Detect which cell encompasses the target text, then output its [x, y] center coordinate. 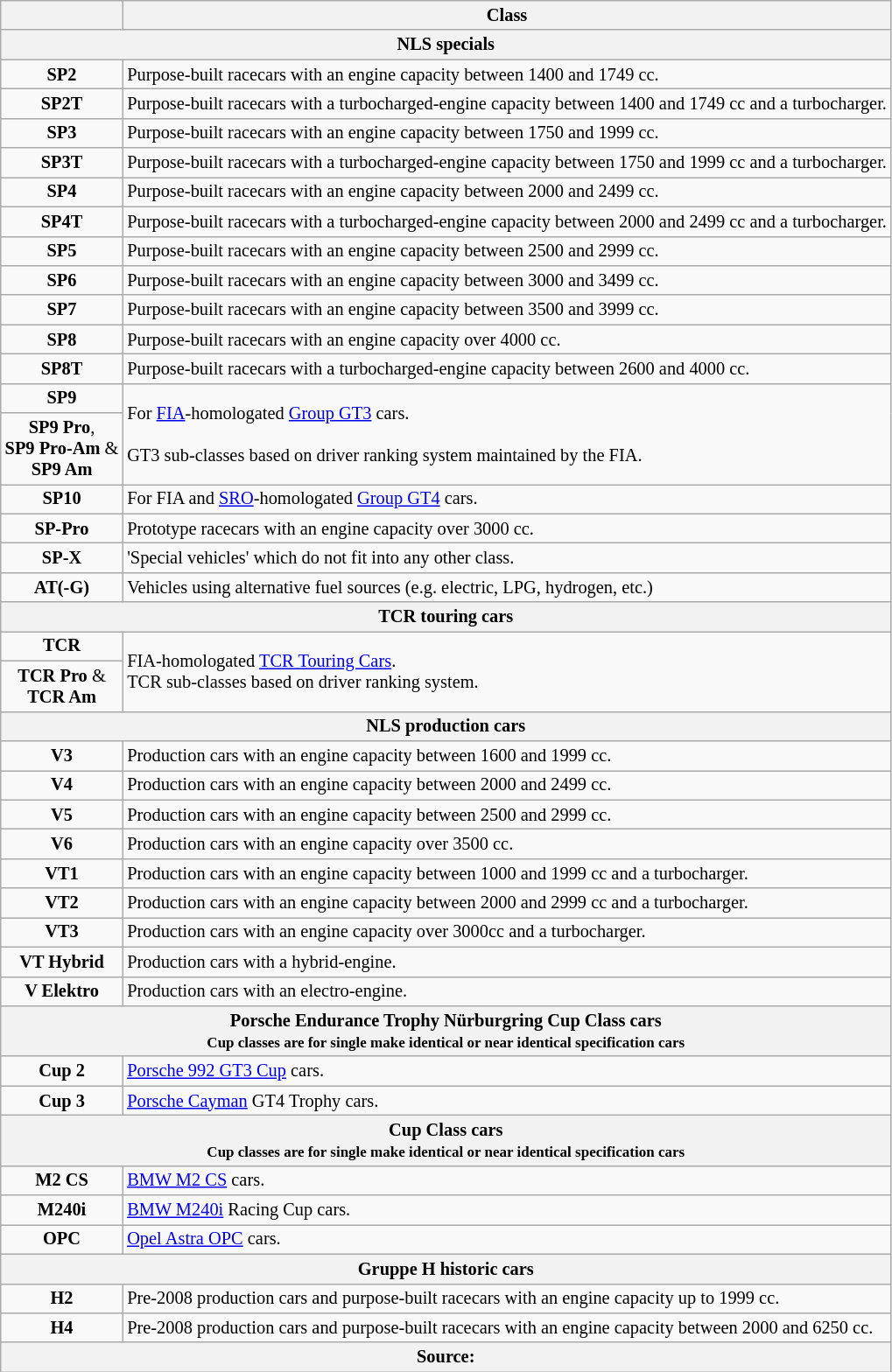
Production cars with an engine capacity over 3000cc and a turbocharger. [506, 932]
Production cars with an engine capacity over 3500 cc. [506, 843]
SP9 [62, 398]
Prototype racecars with an engine capacity over 3000 cc. [506, 528]
FIA-homologated TCR Touring Cars. TCR sub-classes based on driver ranking system. [506, 670]
Purpose-built racecars with a turbocharged-engine capacity between 1750 and 1999 cc and a turbocharger. [506, 163]
Vehicles using alternative fuel sources (e.g. electric, LPG, hydrogen, etc.) [506, 587]
Production cars with an engine capacity between 2000 and 2999 cc and a turbocharger. [506, 903]
V5 [62, 815]
SP10 [62, 499]
M240i [62, 1210]
Cup 3 [62, 1101]
Purpose-built racecars with an engine capacity between 2500 and 2999 cc. [506, 251]
Purpose-built racecars with an engine capacity between 3500 and 3999 cc. [506, 310]
SP7 [62, 310]
Porsche Cayman GT4 Trophy cars. [506, 1101]
NLS production cars [446, 726]
M2 CS [62, 1180]
NLS specials [446, 45]
TCR Pro & TCR Am [62, 686]
Purpose-built racecars with an engine capacity over 4000 cc. [506, 339]
H4 [62, 1327]
Source: [446, 1357]
SP-Pro [62, 528]
TCR [62, 646]
VT1 [62, 873]
SP-X [62, 557]
OPC [62, 1239]
Pre-2008 production cars and purpose-built racecars with an engine capacity up to 1999 cc. [506, 1298]
Purpose-built racecars with an engine capacity between 3000 and 3499 cc. [506, 280]
SP8T [62, 368]
Production cars with an engine capacity between 2500 and 2999 cc. [506, 815]
Purpose-built racecars with a turbocharged-engine capacity between 1400 and 1749 cc and a turbocharger. [506, 103]
Production cars with an electro-engine. [506, 991]
AT(-G) [62, 587]
SP3T [62, 163]
Class [506, 15]
Purpose-built racecars with an engine capacity between 1400 and 1749 cc. [506, 74]
BMW M240i Racing Cup cars. [506, 1210]
SP6 [62, 280]
TCR touring cars [446, 617]
Porsche Endurance Trophy Nürburgring Cup Class carsCup classes are for single make identical or near identical specification cars [446, 1031]
V4 [62, 785]
SP3 [62, 133]
Purpose-built racecars with an engine capacity between 2000 and 2499 cc. [506, 192]
Purpose-built racecars with a turbocharged-engine capacity between 2600 and 4000 cc. [506, 368]
SP5 [62, 251]
Production cars with an engine capacity between 1600 and 1999 cc. [506, 755]
H2 [62, 1298]
SP9 Pro, SP9 Pro-Am & SP9 Am [62, 449]
Purpose-built racecars with an engine capacity between 1750 and 1999 cc. [506, 133]
V Elektro [62, 991]
V3 [62, 755]
V6 [62, 843]
For FIA and SRO-homologated Group GT4 cars. [506, 499]
Porsche 992 GT3 Cup cars. [506, 1071]
SP2 [62, 74]
Production cars with an engine capacity between 1000 and 1999 cc and a turbocharger. [506, 873]
SP8 [62, 339]
'Special vehicles' which do not fit into any other class. [506, 557]
SP4 [62, 192]
VT3 [62, 932]
For FIA-homologated Group GT3 cars. GT3 sub-classes based on driver ranking system maintained by the FIA. [506, 434]
Purpose-built racecars with a turbocharged-engine capacity between 2000 and 2499 cc and a turbocharger. [506, 221]
Pre-2008 production cars and purpose-built racecars with an engine capacity between 2000 and 6250 cc. [506, 1327]
Cup 2 [62, 1071]
Production cars with a hybrid-engine. [506, 962]
Production cars with an engine capacity between 2000 and 2499 cc. [506, 785]
Gruppe H historic cars [446, 1269]
BMW M2 CS cars. [506, 1180]
SP2T [62, 103]
Opel Astra OPC cars. [506, 1239]
SP4T [62, 221]
Cup Class cars Cup classes are for single make identical or near identical specification cars [446, 1140]
VT2 [62, 903]
VT Hybrid [62, 962]
